Detect which cell encompasses the target text, then output its (x, y) center coordinate. 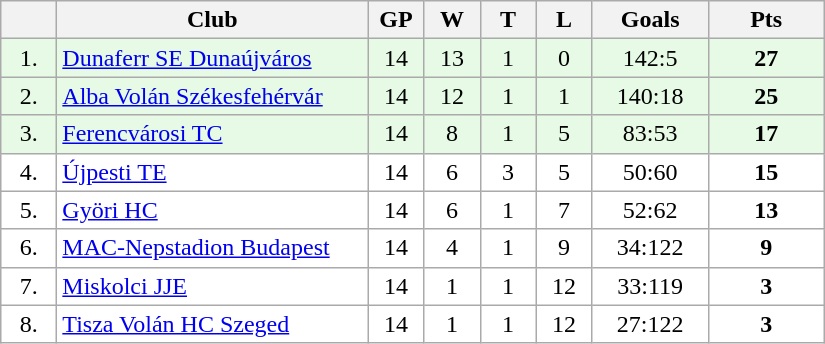
Miskolci JJE (212, 286)
Györi HC (212, 210)
0 (564, 58)
5. (29, 210)
Ferencvárosi TC (212, 134)
7. (29, 286)
GP (396, 20)
Pts (766, 20)
8. (29, 324)
34:122 (650, 248)
2. (29, 96)
MAC-Nepstadion Budapest (212, 248)
4. (29, 172)
L (564, 20)
1. (29, 58)
Dunaferr SE Dunaújváros (212, 58)
4 (452, 248)
52:62 (650, 210)
83:53 (650, 134)
W (452, 20)
7 (564, 210)
Goals (650, 20)
17 (766, 134)
142:5 (650, 58)
140:18 (650, 96)
Alba Volán Székesfehérvár (212, 96)
Újpesti TE (212, 172)
Tisza Volán HC Szeged (212, 324)
Club (212, 20)
15 (766, 172)
50:60 (650, 172)
27:122 (650, 324)
27 (766, 58)
T (508, 20)
3. (29, 134)
25 (766, 96)
6. (29, 248)
8 (452, 134)
33:119 (650, 286)
